Return the (X, Y) coordinate for the center point of the cell that contains the specified text.  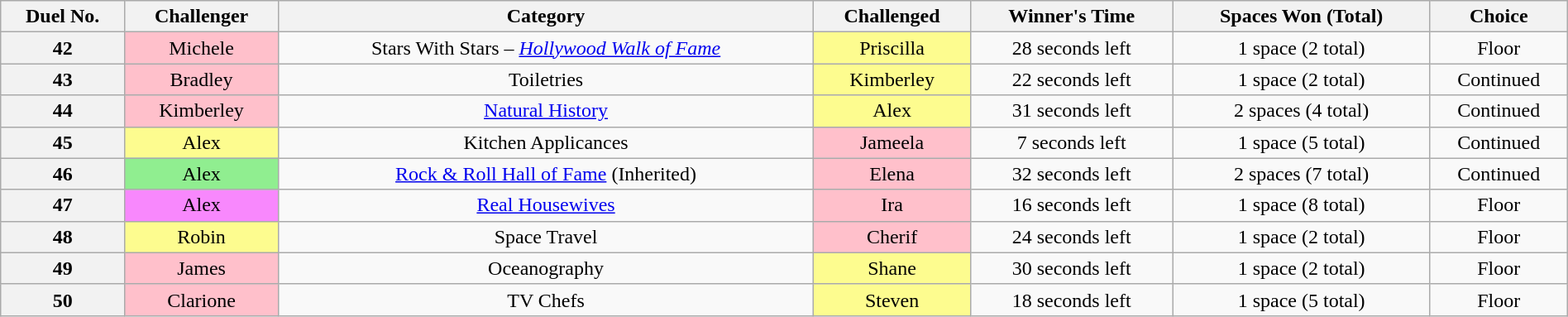
45 (63, 142)
Steven (892, 300)
Stars With Stars – Hollywood Walk of Fame (546, 48)
Shane (892, 268)
2 spaces (7 total) (1302, 174)
31 seconds left (1072, 111)
Space Travel (546, 237)
24 seconds left (1072, 237)
Elena (892, 174)
44 (63, 111)
Choice (1499, 17)
Category (546, 17)
Robin (202, 237)
16 seconds left (1072, 205)
Spaces Won (Total) (1302, 17)
Winner's Time (1072, 17)
Duel No. (63, 17)
Real Housewives (546, 205)
30 seconds left (1072, 268)
Oceanography (546, 268)
Toiletries (546, 79)
Challenger (202, 17)
Challenged (892, 17)
Priscilla (892, 48)
22 seconds left (1072, 79)
42 (63, 48)
Rock & Roll Hall of Fame (Inherited) (546, 174)
Bradley (202, 79)
46 (63, 174)
1 space (8 total) (1302, 205)
TV Chefs (546, 300)
Ira (892, 205)
28 seconds left (1072, 48)
Kitchen Applicances (546, 142)
Michele (202, 48)
49 (63, 268)
47 (63, 205)
43 (63, 79)
18 seconds left (1072, 300)
James (202, 268)
Clarione (202, 300)
2 spaces (4 total) (1302, 111)
32 seconds left (1072, 174)
48 (63, 237)
Jameela (892, 142)
Cherif (892, 237)
7 seconds left (1072, 142)
50 (63, 300)
Natural History (546, 111)
